Extract the [X, Y] coordinate from the center of the cell holding the provided text.  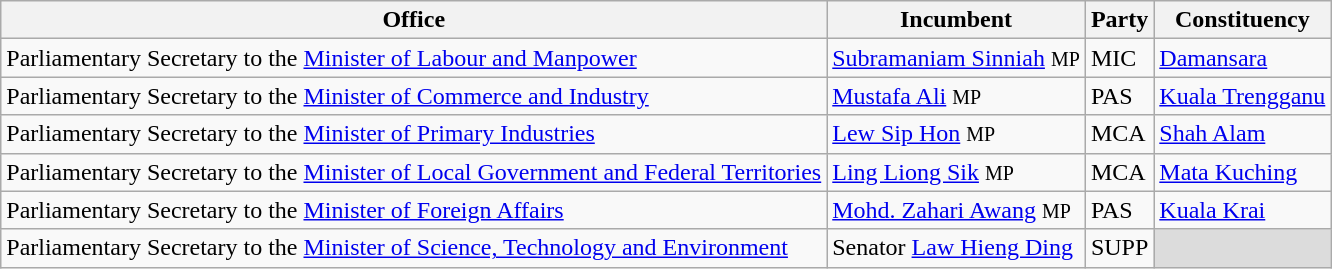
Ling Liong Sik MP [956, 172]
Kuala Krai [1242, 210]
MIC [1119, 58]
Kuala Trengganu [1242, 96]
Party [1119, 20]
Senator Law Hieng Ding [956, 248]
Mustafa Ali MP [956, 96]
Subramaniam Sinniah MP [956, 58]
Constituency [1242, 20]
Damansara [1242, 58]
Parliamentary Secretary to the Minister of Primary Industries [414, 134]
Parliamentary Secretary to the Minister of Labour and Manpower [414, 58]
Incumbent [956, 20]
Mohd. Zahari Awang MP [956, 210]
Parliamentary Secretary to the Minister of Science, Technology and Environment [414, 248]
Parliamentary Secretary to the Minister of Local Government and Federal Territories [414, 172]
Parliamentary Secretary to the Minister of Commerce and Industry [414, 96]
Lew Sip Hon MP [956, 134]
SUPP [1119, 248]
Office [414, 20]
Parliamentary Secretary to the Minister of Foreign Affairs [414, 210]
Mata Kuching [1242, 172]
Shah Alam [1242, 134]
